Provide the (x, y) coordinate of the cell's center where the given text is located.  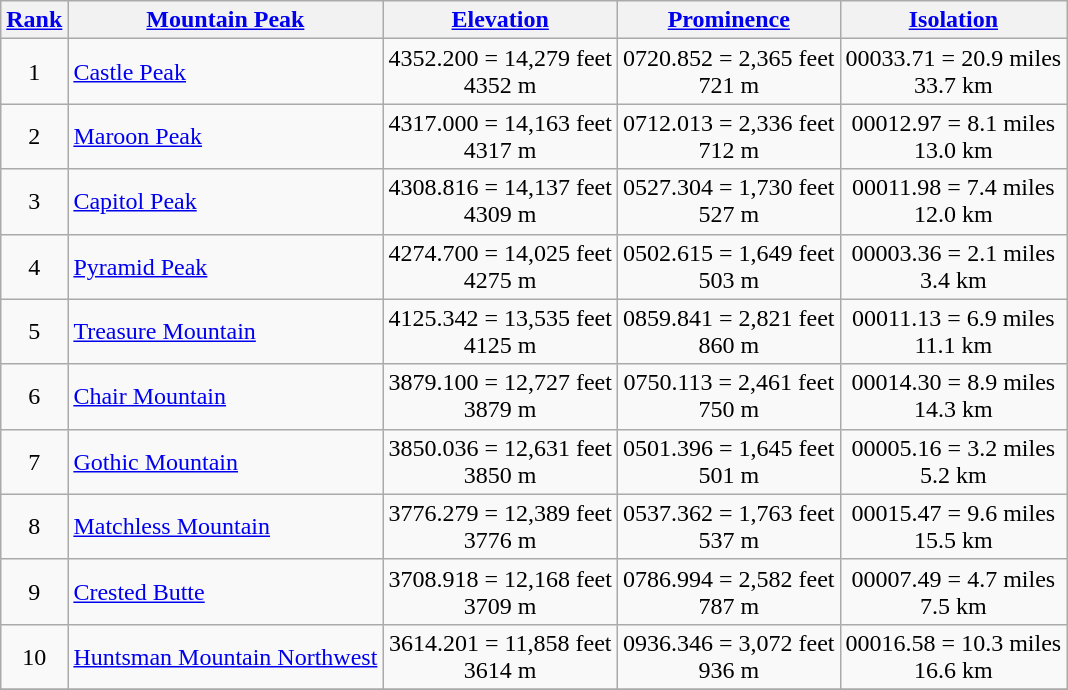
0712.013 = 2,336 feet712 m (728, 136)
10 (34, 656)
0750.113 = 2,461 feet750 m (728, 396)
0786.994 = 2,582 feet787 m (728, 592)
Maroon Peak (226, 136)
00015.47 = 9.6 miles15.5 km (954, 526)
Isolation (954, 20)
6 (34, 396)
3879.100 = 12,727 feet3879 m (500, 396)
0527.304 = 1,730 feet527 m (728, 202)
Capitol Peak (226, 202)
00011.98 = 7.4 miles12.0 km (954, 202)
7 (34, 462)
00033.71 = 20.9 miles33.7 km (954, 72)
00003.36 = 2.1 miles3.4 km (954, 266)
00011.13 = 6.9 miles11.1 km (954, 332)
3 (34, 202)
3776.279 = 12,389 feet3776 m (500, 526)
Chair Mountain (226, 396)
5 (34, 332)
3614.201 = 11,858 feet3614 m (500, 656)
0859.841 = 2,821 feet860 m (728, 332)
Treasure Mountain (226, 332)
3850.036 = 12,631 feet3850 m (500, 462)
00014.30 = 8.9 miles14.3 km (954, 396)
Mountain Peak (226, 20)
2 (34, 136)
Gothic Mountain (226, 462)
Castle Peak (226, 72)
3708.918 = 12,168 feet3709 m (500, 592)
4352.200 = 14,279 feet4352 m (500, 72)
1 (34, 72)
0501.396 = 1,645 feet501 m (728, 462)
4125.342 = 13,535 feet4125 m (500, 332)
0537.362 = 1,763 feet537 m (728, 526)
Pyramid Peak (226, 266)
00005.16 = 3.2 miles5.2 km (954, 462)
4317.000 = 14,163 feet4317 m (500, 136)
Crested Butte (226, 592)
Huntsman Mountain Northwest (226, 656)
00007.49 = 4.7 miles7.5 km (954, 592)
Rank (34, 20)
4 (34, 266)
0502.615 = 1,649 feet503 m (728, 266)
Prominence (728, 20)
9 (34, 592)
8 (34, 526)
Elevation (500, 20)
0936.346 = 3,072 feet936 m (728, 656)
00012.97 = 8.1 miles13.0 km (954, 136)
0720.852 = 2,365 feet721 m (728, 72)
00016.58 = 10.3 miles16.6 km (954, 656)
Matchless Mountain (226, 526)
4274.700 = 14,025 feet4275 m (500, 266)
4308.816 = 14,137 feet4309 m (500, 202)
